Output the (x, y) coordinate of the center of the cell containing the given text.  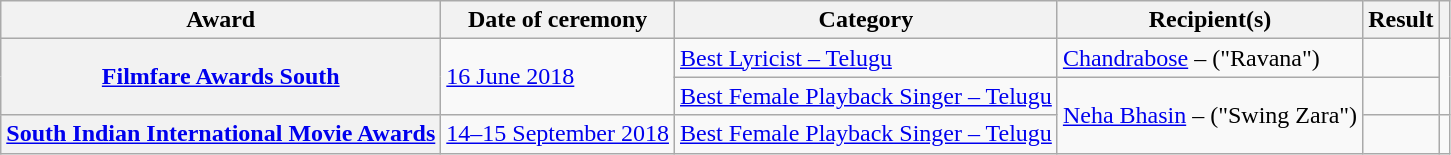
Result (1401, 20)
14–15 September 2018 (558, 134)
Date of ceremony (558, 20)
Award (221, 20)
Chandrabose – ("Ravana") (1210, 58)
South Indian International Movie Awards (221, 134)
Recipient(s) (1210, 20)
16 June 2018 (558, 77)
Filmfare Awards South (221, 77)
Best Lyricist – Telugu (866, 58)
Neha Bhasin – ("Swing Zara") (1210, 115)
Category (866, 20)
